Capture the cell that displays the provided text and extract its [X, Y] central coordinate. 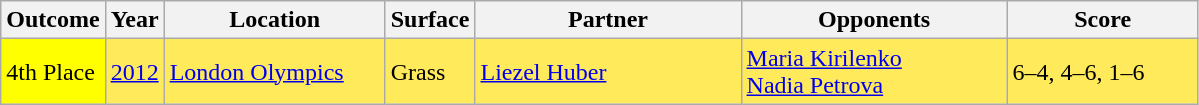
6–4, 4–6, 1–6 [1102, 72]
Location [274, 20]
Year [134, 20]
2012 [134, 72]
Partner [608, 20]
Liezel Huber [608, 72]
Score [1102, 20]
4th Place [53, 72]
Surface [430, 20]
Opponents [874, 20]
London Olympics [274, 72]
Outcome [53, 20]
Maria Kirilenko Nadia Petrova [874, 72]
Grass [430, 72]
